Detect which cell encompasses the target text, then output its [X, Y] center coordinate. 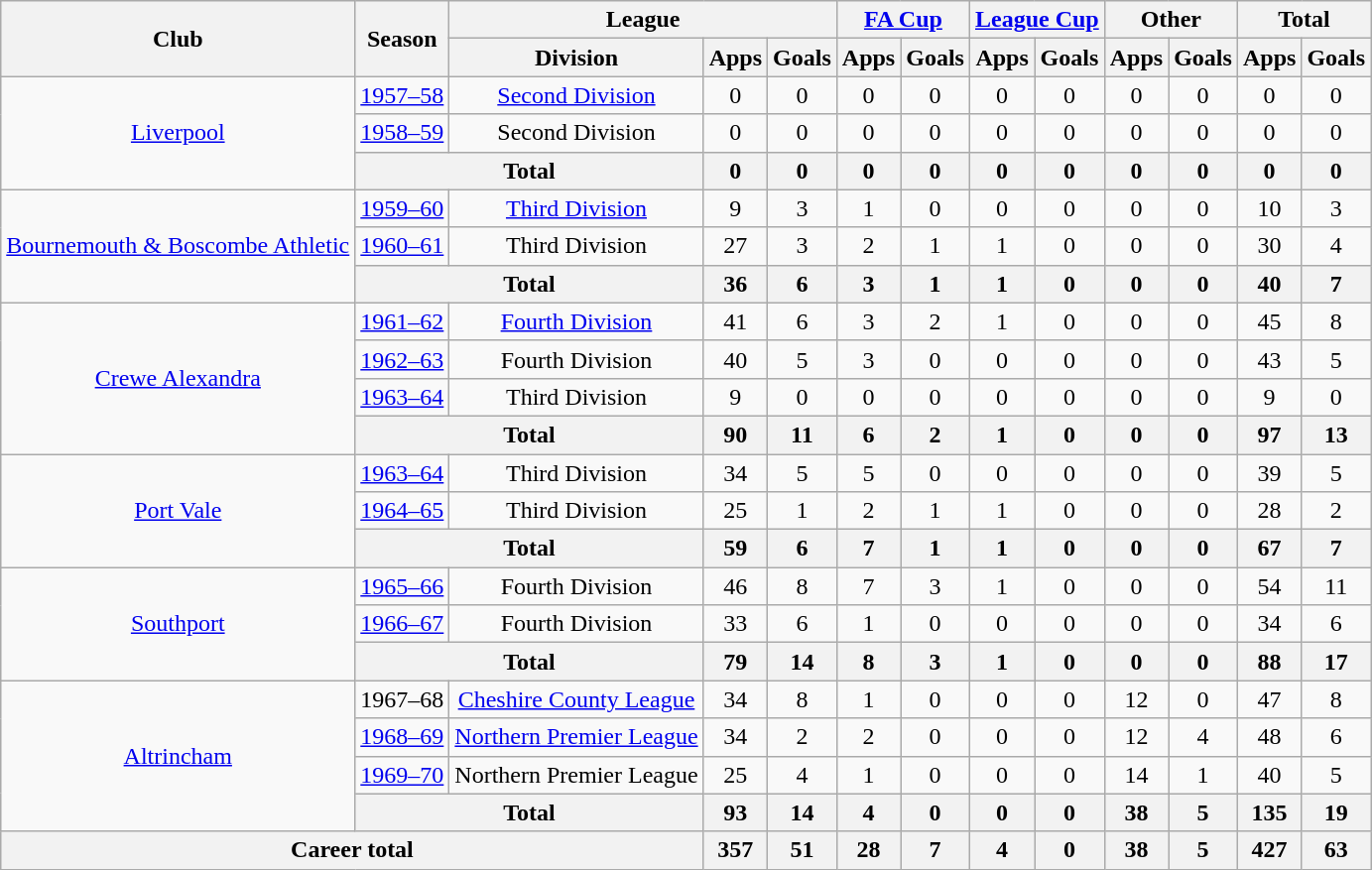
17 [1336, 662]
1966–67 [403, 624]
1962–63 [403, 359]
Season [403, 39]
1961–62 [403, 321]
1960–61 [403, 246]
1967–68 [403, 699]
Liverpool [179, 133]
39 [1269, 473]
10 [1269, 208]
59 [735, 549]
36 [735, 284]
1965–66 [403, 586]
43 [1269, 359]
Cheshire County League [576, 699]
1964–65 [403, 511]
41 [735, 321]
Division [576, 58]
Altrincham [179, 756]
33 [735, 624]
1968–69 [403, 737]
League Cup [1037, 20]
13 [1336, 435]
FA Cup [903, 20]
79 [735, 662]
Other [1171, 20]
90 [735, 435]
357 [735, 850]
51 [803, 850]
1958–59 [403, 133]
135 [1269, 812]
27 [735, 246]
47 [1269, 699]
1957–58 [403, 95]
Career total [352, 850]
Club [179, 39]
93 [735, 812]
1969–70 [403, 775]
1959–60 [403, 208]
97 [1269, 435]
Bournemouth & Boscombe Athletic [179, 246]
46 [735, 586]
63 [1336, 850]
48 [1269, 737]
Southport [179, 624]
54 [1269, 586]
45 [1269, 321]
Crewe Alexandra [179, 378]
Port Vale [179, 511]
League [643, 20]
88 [1269, 662]
19 [1336, 812]
67 [1269, 549]
427 [1269, 850]
30 [1269, 246]
